Capture the cell that displays the provided text and extract its (X, Y) central coordinate. 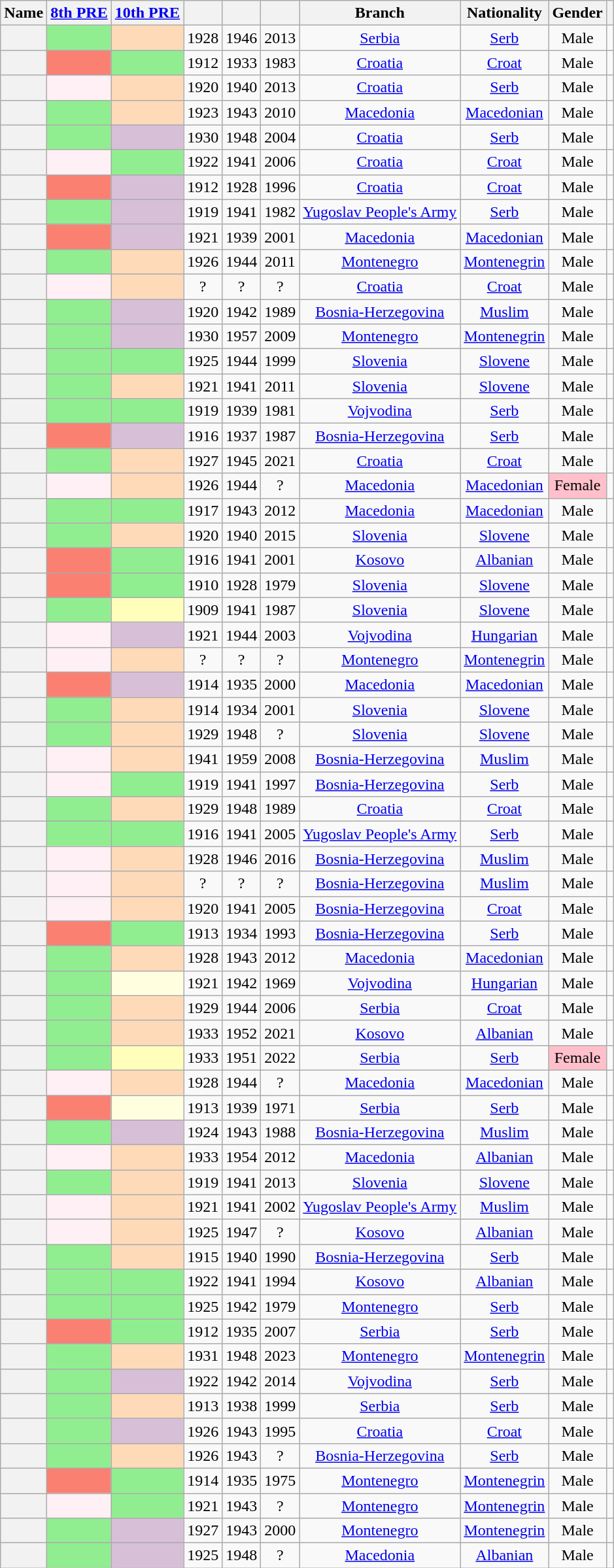
1951 (242, 1058)
1996 (280, 187)
10th PRE (147, 13)
8th PRE (79, 13)
1923 (203, 112)
2003 (280, 635)
2010 (280, 112)
1994 (280, 1282)
1954 (242, 1158)
2002 (280, 1207)
2007 (280, 1331)
1993 (280, 933)
2004 (280, 137)
1990 (280, 1257)
1915 (203, 1257)
1938 (242, 1406)
Name (24, 13)
1975 (280, 1480)
1981 (280, 411)
1995 (280, 1431)
1937 (242, 436)
Gender (577, 13)
2009 (280, 337)
Nationality (505, 13)
1983 (280, 63)
1988 (280, 1133)
2023 (280, 1356)
1931 (203, 1356)
1971 (280, 1108)
1909 (203, 610)
1945 (242, 461)
1997 (280, 784)
1947 (242, 1232)
1969 (280, 983)
1910 (203, 585)
2016 (280, 859)
2008 (280, 759)
1917 (203, 510)
2015 (280, 535)
Branch (380, 13)
1982 (280, 212)
1959 (242, 759)
2022 (280, 1058)
1952 (242, 1033)
2014 (280, 1381)
1957 (242, 337)
1924 (203, 1133)
